Extract the [X, Y] coordinate from the center of the cell holding the provided text.  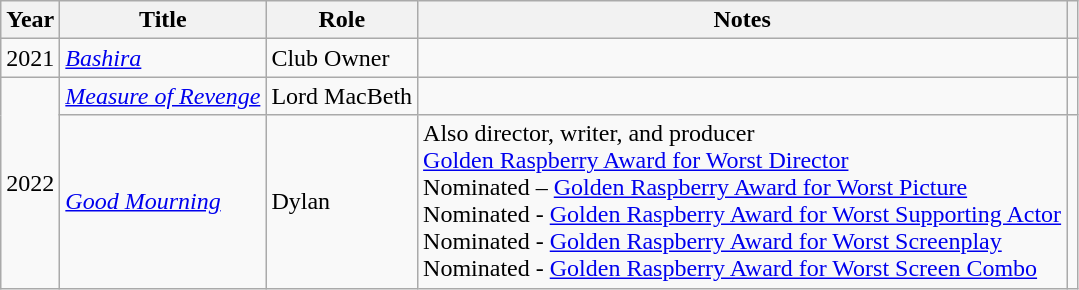
Title [163, 20]
Measure of Revenge [163, 96]
Dylan [342, 202]
Notes [742, 20]
Lord MacBeth [342, 96]
Role [342, 20]
Club Owner [342, 58]
Good Mourning [163, 202]
2022 [30, 182]
2021 [30, 58]
Year [30, 20]
Bashira [163, 58]
